Pinpoint the cell where the given text exists, returning its [x, y] midpoint coordinate. 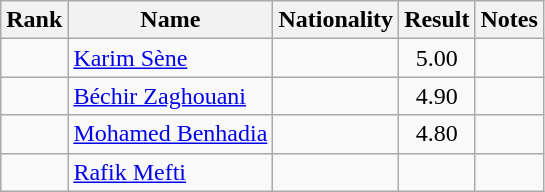
4.90 [437, 96]
5.00 [437, 58]
4.80 [437, 134]
Notes [509, 20]
Rafik Mefti [170, 172]
Name [170, 20]
Rank [34, 20]
Result [437, 20]
Mohamed Benhadia [170, 134]
Nationality [336, 20]
Karim Sène [170, 58]
Béchir Zaghouani [170, 96]
